Detect which cell encompasses the target text, then output its (x, y) center coordinate. 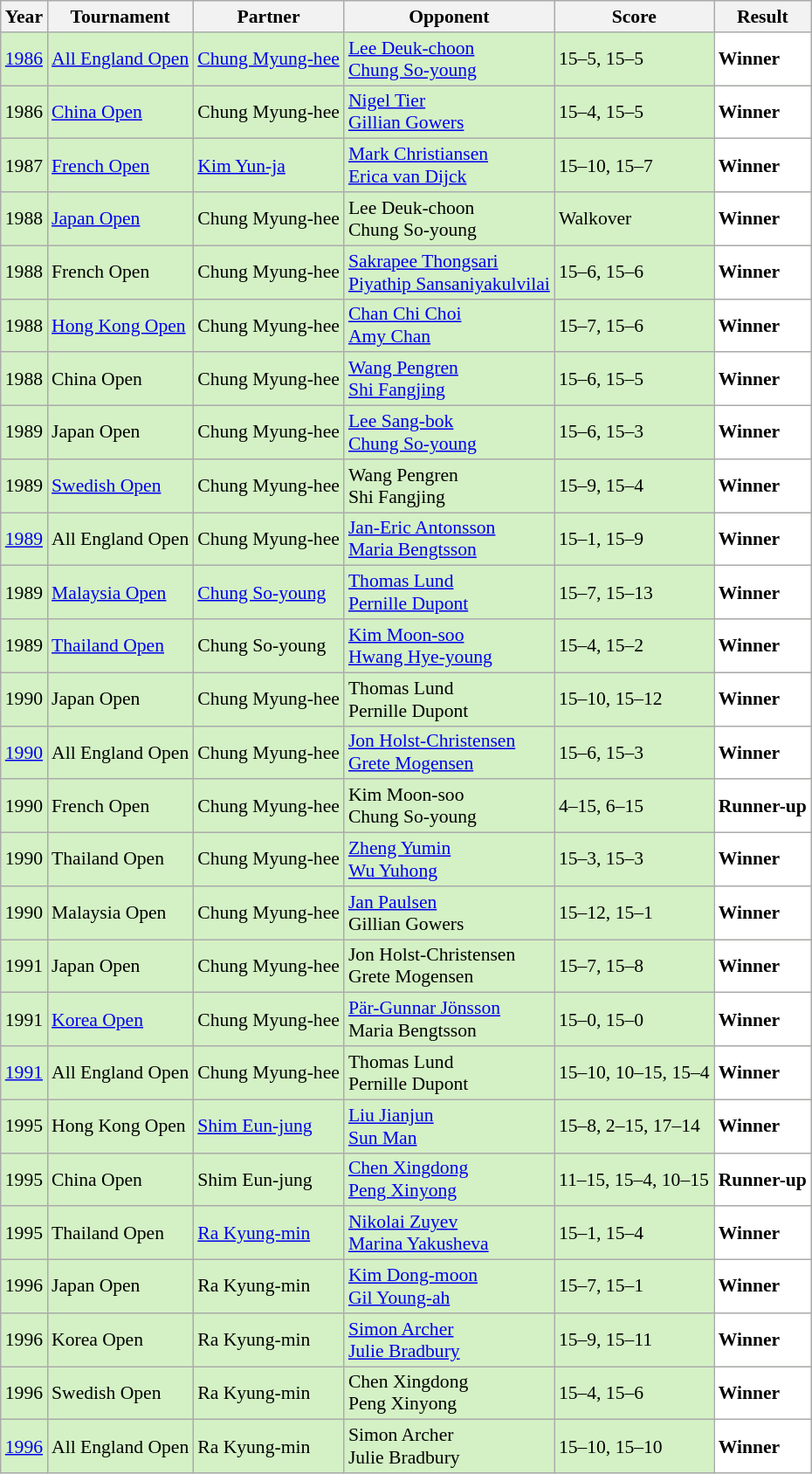
15–4, 15–2 (634, 646)
Jan-Eric Antonsson Maria Bengtsson (449, 540)
15–3, 15–3 (634, 859)
15–4, 15–5 (634, 112)
Result (763, 17)
Sakrapee Thongsari Piyathip Sansaniyakulvilai (449, 272)
Zheng Yumin Wu Yuhong (449, 859)
15–6, 15–6 (634, 272)
Lee Sang-bok Chung So-young (449, 433)
Kim Moon-soo Chung So-young (449, 807)
15–6, 15–5 (634, 379)
Kim Yun-ja (269, 166)
15–9, 15–4 (634, 486)
15–1, 15–9 (634, 540)
15–9, 15–11 (634, 1340)
11–15, 15–4, 10–15 (634, 1179)
Liu Jianjun Sun Man (449, 1126)
15–8, 2–15, 17–14 (634, 1126)
Pär-Gunnar Jönsson Maria Bengtsson (449, 1020)
15–1, 15–4 (634, 1233)
15–7, 15–8 (634, 966)
1987 (24, 166)
Kim Moon-soo Hwang Hye-young (449, 646)
Year (24, 17)
15–4, 15–6 (634, 1394)
Nikolai Zuyev Marina Yakusheva (449, 1233)
15–5, 15–5 (634, 59)
15–10, 10–15, 15–4 (634, 1072)
Tournament (120, 17)
15–10, 15–12 (634, 699)
4–15, 6–15 (634, 807)
Jan Paulsen Gillian Gowers (449, 913)
Nigel Tier Gillian Gowers (449, 112)
15–12, 15–1 (634, 913)
Mark Christiansen Erica van Dijck (449, 166)
Score (634, 17)
15–10, 15–10 (634, 1446)
Opponent (449, 17)
Chan Chi Choi Amy Chan (449, 325)
15–10, 15–7 (634, 166)
15–7, 15–13 (634, 592)
15–7, 15–6 (634, 325)
15–0, 15–0 (634, 1020)
Walkover (634, 218)
Kim Dong-moon Gil Young-ah (449, 1287)
Partner (269, 17)
15–7, 15–1 (634, 1287)
